Extract the [X, Y] coordinate from the center of the cell holding the provided text.  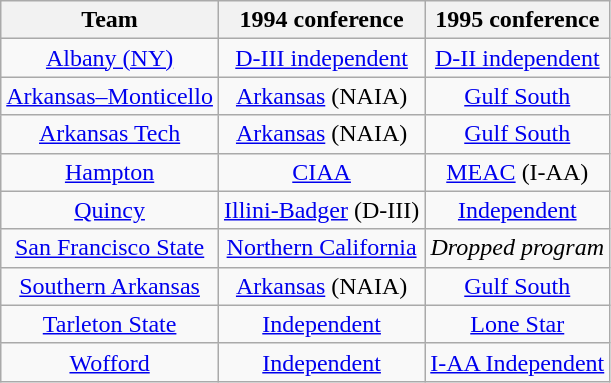
Team [110, 20]
I-AA Independent [518, 362]
1995 conference [518, 20]
Albany (NY) [110, 58]
Quincy [110, 210]
Tarleton State [110, 324]
CIAA [321, 172]
1994 conference [321, 20]
D-II independent [518, 58]
MEAC (I-AA) [518, 172]
D-III independent [321, 58]
Arkansas Tech [110, 134]
Lone Star [518, 324]
Northern California [321, 248]
Illini-Badger (D-III) [321, 210]
Southern Arkansas [110, 286]
Dropped program [518, 248]
Wofford [110, 362]
San Francisco State [110, 248]
Arkansas–Monticello [110, 96]
Hampton [110, 172]
